Return the (x, y) coordinate for the center point of the cell that contains the specified text.  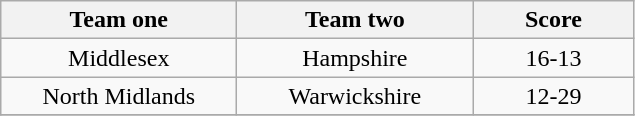
Team one (119, 20)
Warwickshire (355, 96)
16-13 (554, 58)
Middlesex (119, 58)
Team two (355, 20)
Score (554, 20)
Hampshire (355, 58)
North Midlands (119, 96)
12-29 (554, 96)
